Detect which cell encompasses the target text, then output its (x, y) center coordinate. 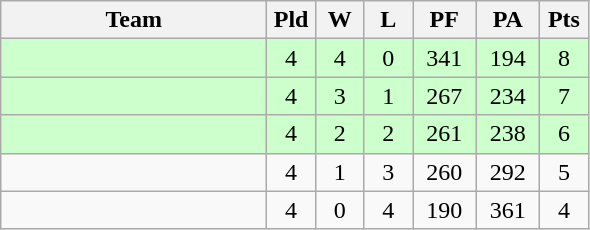
261 (444, 134)
6 (564, 134)
7 (564, 96)
267 (444, 96)
PA (508, 20)
Team (134, 20)
190 (444, 210)
8 (564, 58)
Pts (564, 20)
341 (444, 58)
234 (508, 96)
292 (508, 172)
W (340, 20)
5 (564, 172)
238 (508, 134)
L (388, 20)
PF (444, 20)
361 (508, 210)
194 (508, 58)
Pld (292, 20)
260 (444, 172)
